Locate the cell with the specified text and output its [X, Y] center coordinate. 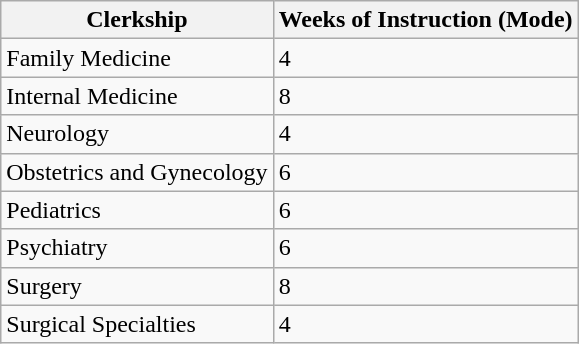
Internal Medicine [137, 96]
Surgical Specialties [137, 324]
Psychiatry [137, 248]
Neurology [137, 134]
Surgery [137, 286]
Family Medicine [137, 58]
Pediatrics [137, 210]
Clerkship [137, 20]
Obstetrics and Gynecology [137, 172]
Weeks of Instruction (Mode) [426, 20]
